From the cell containing the given text, extract its center point as (x, y) coordinate. 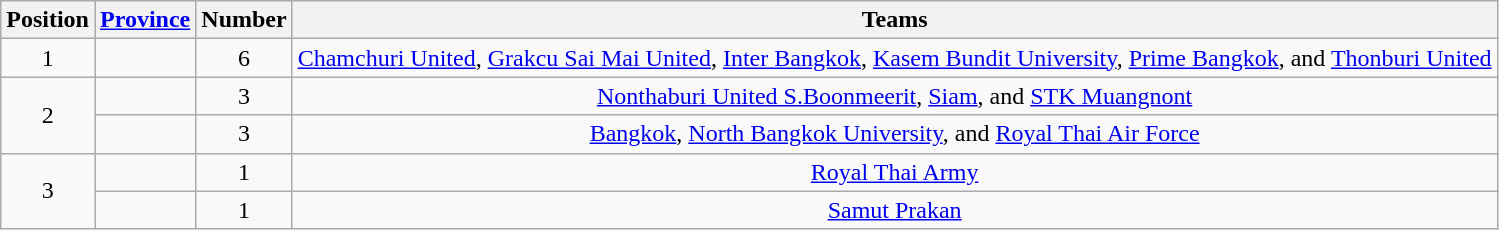
Bangkok, North Bangkok University, and Royal Thai Air Force (894, 134)
Chamchuri United, Grakcu Sai Mai United, Inter Bangkok, Kasem Bundit University, Prime Bangkok, and Thonburi United (894, 58)
6 (244, 58)
Royal Thai Army (894, 172)
Nonthaburi United S.Boonmeerit, Siam, and STK Muangnont (894, 96)
Samut Prakan (894, 210)
Position (48, 20)
2 (48, 115)
Teams (894, 20)
Province (144, 20)
Number (244, 20)
